Determine the (X, Y) coordinate at the center of the cell enclosing the given text.  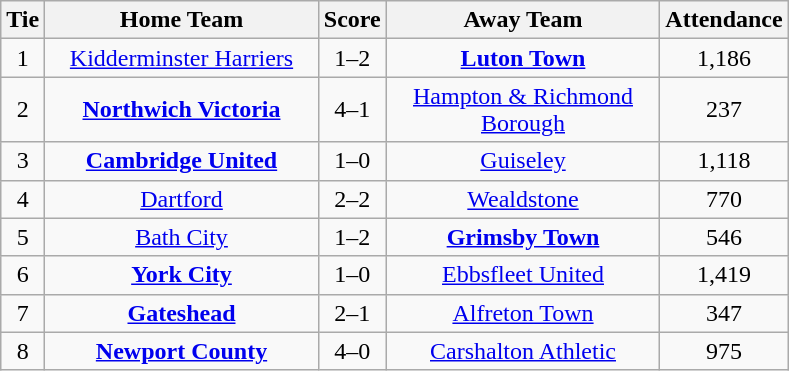
Dartford (182, 199)
546 (724, 237)
Wealdstone (523, 199)
4–1 (352, 110)
Cambridge United (182, 161)
347 (724, 313)
Bath City (182, 237)
Home Team (182, 20)
Carshalton Athletic (523, 351)
237 (724, 110)
Away Team (523, 20)
1,186 (724, 58)
Attendance (724, 20)
975 (724, 351)
Newport County (182, 351)
1,419 (724, 275)
6 (23, 275)
Tie (23, 20)
2 (23, 110)
Luton Town (523, 58)
5 (23, 237)
8 (23, 351)
770 (724, 199)
3 (23, 161)
Ebbsfleet United (523, 275)
4 (23, 199)
1 (23, 58)
Hampton & Richmond Borough (523, 110)
Alfreton Town (523, 313)
Gateshead (182, 313)
Kidderminster Harriers (182, 58)
2–2 (352, 199)
York City (182, 275)
Grimsby Town (523, 237)
Guiseley (523, 161)
2–1 (352, 313)
Score (352, 20)
4–0 (352, 351)
7 (23, 313)
Northwich Victoria (182, 110)
1,118 (724, 161)
